Pinpoint the cell where the given text exists, returning its (X, Y) midpoint coordinate. 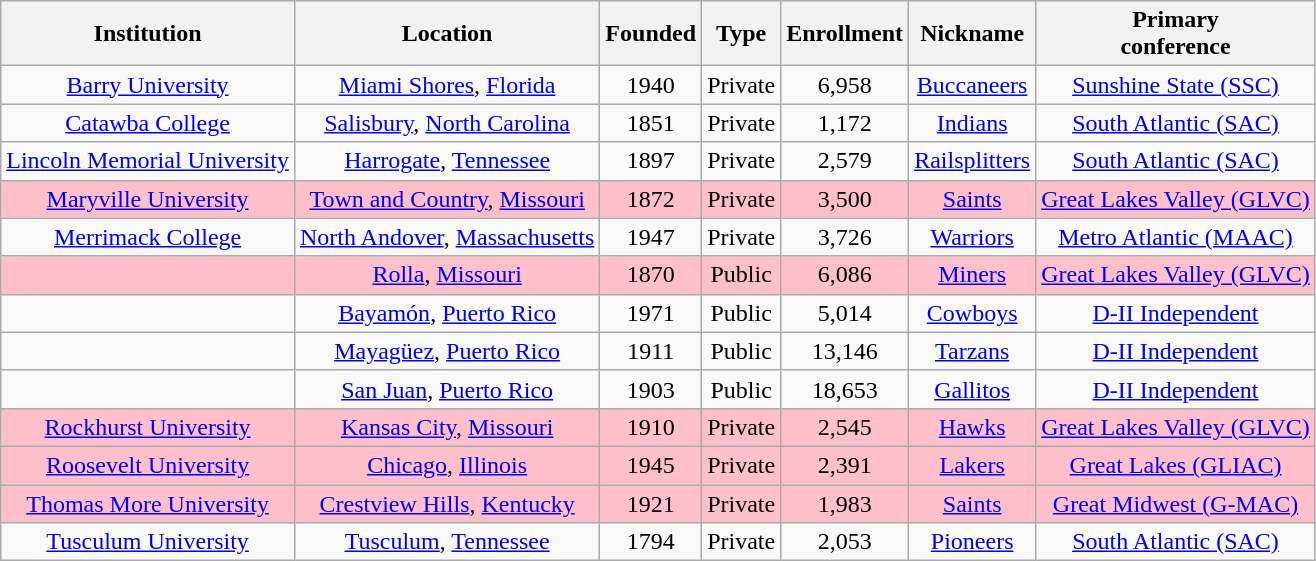
Gallitos (972, 389)
Lakers (972, 465)
Institution (148, 34)
1872 (651, 199)
1940 (651, 85)
Miami Shores, Florida (446, 85)
2,545 (845, 427)
3,500 (845, 199)
Tusculum, Tennessee (446, 542)
Thomas More University (148, 503)
1897 (651, 161)
Merrimack College (148, 237)
Hawks (972, 427)
1971 (651, 313)
Lincoln Memorial University (148, 161)
Buccaneers (972, 85)
1945 (651, 465)
1910 (651, 427)
1947 (651, 237)
Rockhurst University (148, 427)
1870 (651, 275)
Great Midwest (G-MAC) (1176, 503)
Miners (972, 275)
1,172 (845, 123)
Location (446, 34)
Maryville University (148, 199)
San Juan, Puerto Rico (446, 389)
Mayagüez, Puerto Rico (446, 351)
Kansas City, Missouri (446, 427)
Type (742, 34)
Chicago, Illinois (446, 465)
3,726 (845, 237)
Cowboys (972, 313)
1794 (651, 542)
1851 (651, 123)
Railsplitters (972, 161)
North Andover, Massachusetts (446, 237)
1911 (651, 351)
18,653 (845, 389)
1921 (651, 503)
Sunshine State (SSC) (1176, 85)
13,146 (845, 351)
2,579 (845, 161)
Nickname (972, 34)
Harrogate, Tennessee (446, 161)
Warriors (972, 237)
6,086 (845, 275)
Tusculum University (148, 542)
Primaryconference (1176, 34)
Barry University (148, 85)
5,014 (845, 313)
1,983 (845, 503)
Enrollment (845, 34)
Tarzans (972, 351)
Crestview Hills, Kentucky (446, 503)
1903 (651, 389)
2,391 (845, 465)
Founded (651, 34)
Great Lakes (GLIAC) (1176, 465)
Indians (972, 123)
Pioneers (972, 542)
Salisbury, North Carolina (446, 123)
Town and Country, Missouri (446, 199)
Rolla, Missouri (446, 275)
Bayamón, Puerto Rico (446, 313)
6,958 (845, 85)
Metro Atlantic (MAAC) (1176, 237)
Roosevelt University (148, 465)
Catawba College (148, 123)
2,053 (845, 542)
